Search for the cell housing the specified text and yield its (X, Y) center coordinate. 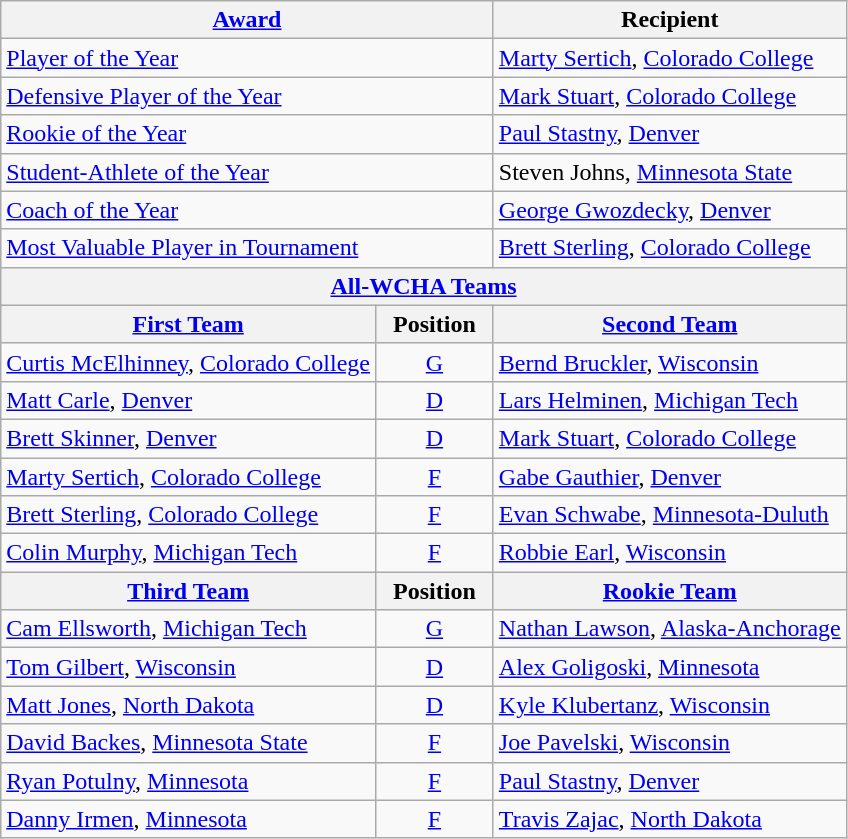
Brett Skinner, Denver (188, 438)
Bernd Bruckler, Wisconsin (670, 362)
Defensive Player of the Year (248, 96)
Coach of the Year (248, 210)
Kyle Klubertanz, Wisconsin (670, 705)
Travis Zajac, North Dakota (670, 819)
Gabe Gauthier, Denver (670, 477)
Second Team (670, 324)
Award (248, 20)
Curtis McElhinney, Colorado College (188, 362)
Colin Murphy, Michigan Tech (188, 553)
Lars Helminen, Michigan Tech (670, 400)
Matt Jones, North Dakota (188, 705)
All-WCHA Teams (424, 286)
Joe Pavelski, Wisconsin (670, 743)
Ryan Potulny, Minnesota (188, 781)
Danny Irmen, Minnesota (188, 819)
Evan Schwabe, Minnesota-Duluth (670, 515)
Robbie Earl, Wisconsin (670, 553)
Most Valuable Player in Tournament (248, 248)
Rookie Team (670, 591)
Tom Gilbert, Wisconsin (188, 667)
Player of the Year (248, 58)
Matt Carle, Denver (188, 400)
First Team (188, 324)
Recipient (670, 20)
Student-Athlete of the Year (248, 172)
Rookie of the Year (248, 134)
George Gwozdecky, Denver (670, 210)
Steven Johns, Minnesota State (670, 172)
David Backes, Minnesota State (188, 743)
Alex Goligoski, Minnesota (670, 667)
Third Team (188, 591)
Cam Ellsworth, Michigan Tech (188, 629)
Nathan Lawson, Alaska-Anchorage (670, 629)
